Search for the cell housing the specified text and yield its (X, Y) center coordinate. 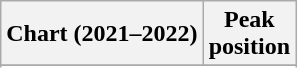
Peakposition (249, 34)
Chart (2021–2022) (102, 34)
